From the cell containing the given text, extract its center point as (X, Y) coordinate. 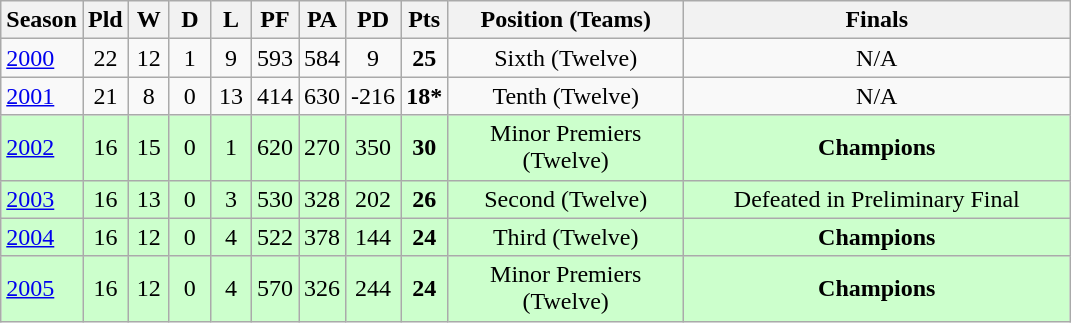
D (190, 20)
21 (105, 96)
26 (424, 199)
-216 (374, 96)
L (230, 20)
378 (322, 237)
PA (322, 20)
328 (322, 199)
2004 (42, 237)
2005 (42, 288)
620 (274, 148)
2003 (42, 199)
326 (322, 288)
414 (274, 96)
350 (374, 148)
30 (424, 148)
Second (Twelve) (566, 199)
2000 (42, 58)
PF (274, 20)
Pts (424, 20)
Defeated in Preliminary Final (877, 199)
570 (274, 288)
Season (42, 20)
22 (105, 58)
584 (322, 58)
2002 (42, 148)
Third (Twelve) (566, 237)
630 (322, 96)
2001 (42, 96)
Position (Teams) (566, 20)
593 (274, 58)
25 (424, 58)
270 (322, 148)
W (148, 20)
Tenth (Twelve) (566, 96)
3 (230, 199)
8 (148, 96)
Finals (877, 20)
144 (374, 237)
202 (374, 199)
522 (274, 237)
530 (274, 199)
15 (148, 148)
PD (374, 20)
Sixth (Twelve) (566, 58)
244 (374, 288)
18* (424, 96)
Pld (105, 20)
